For the text-containing cell, return its midpoint in (X, Y) coordinate format. 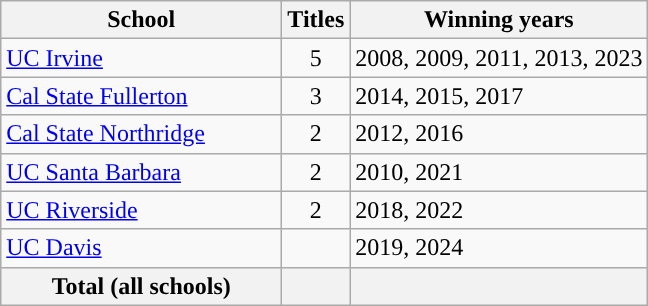
Cal State Northridge (142, 134)
2014, 2015, 2017 (499, 96)
5 (316, 58)
School (142, 20)
UC Davis (142, 248)
UC Santa Barbara (142, 172)
2008, 2009, 2011, 2013, 2023 (499, 58)
UC Irvine (142, 58)
UC Riverside (142, 210)
2018, 2022 (499, 210)
2010, 2021 (499, 172)
Total (all schools) (142, 286)
Titles (316, 20)
2012, 2016 (499, 134)
Cal State Fullerton (142, 96)
3 (316, 96)
Winning years (499, 20)
2019, 2024 (499, 248)
